Find where the given text appears and provide that cell's center as [x, y] coordinate. 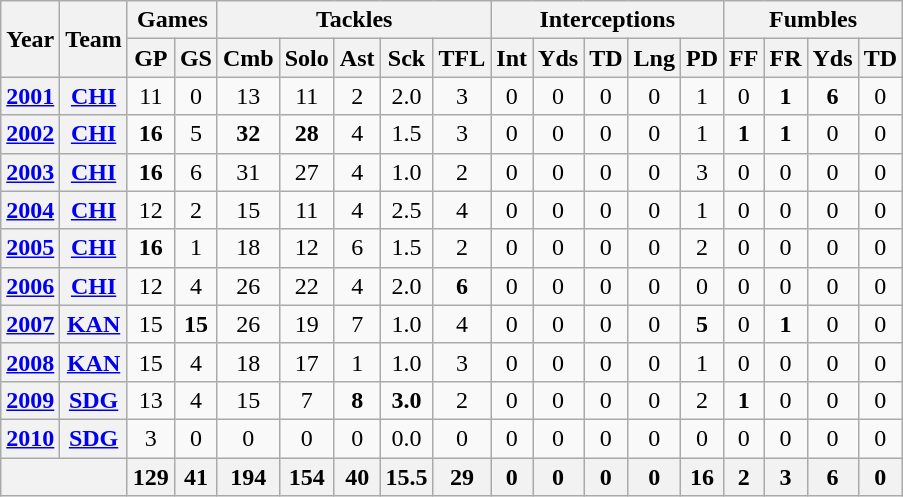
2005 [30, 248]
28 [306, 134]
2004 [30, 210]
2001 [30, 96]
19 [306, 324]
2007 [30, 324]
Tackles [354, 20]
GS [196, 58]
194 [248, 477]
2009 [30, 400]
PD [702, 58]
Cmb [248, 58]
Solo [306, 58]
22 [306, 286]
Interceptions [608, 20]
Year [30, 39]
2002 [30, 134]
FF [744, 58]
154 [306, 477]
FR [786, 58]
2006 [30, 286]
17 [306, 362]
15.5 [406, 477]
41 [196, 477]
2008 [30, 362]
2.5 [406, 210]
Int [512, 58]
0.0 [406, 438]
32 [248, 134]
27 [306, 172]
Sck [406, 58]
GP [150, 58]
3.0 [406, 400]
29 [462, 477]
2003 [30, 172]
Fumbles [814, 20]
8 [357, 400]
Games [172, 20]
40 [357, 477]
Ast [357, 58]
2010 [30, 438]
31 [248, 172]
Team [94, 39]
129 [150, 477]
TFL [462, 58]
Lng [654, 58]
